Pinpoint the cell where the given text exists, returning its [x, y] midpoint coordinate. 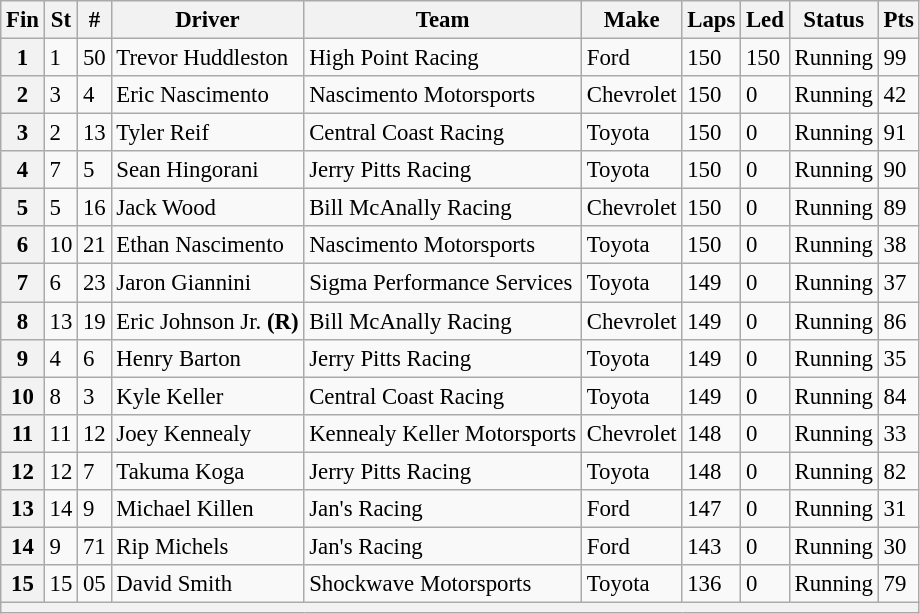
Eric Johnson Jr. (R) [208, 321]
143 [712, 546]
Takuma Koga [208, 471]
35 [898, 358]
42 [898, 95]
Henry Barton [208, 358]
89 [898, 208]
Trevor Huddleston [208, 58]
Led [766, 20]
84 [898, 396]
Laps [712, 20]
79 [898, 584]
Jaron Giannini [208, 283]
21 [94, 245]
Shockwave Motorsports [443, 584]
86 [898, 321]
Make [631, 20]
Jack Wood [208, 208]
Tyler Reif [208, 133]
33 [898, 433]
St [60, 20]
David Smith [208, 584]
23 [94, 283]
Sean Hingorani [208, 170]
Pts [898, 20]
19 [94, 321]
High Point Racing [443, 58]
38 [898, 245]
Status [834, 20]
Eric Nascimento [208, 95]
16 [94, 208]
Ethan Nascimento [208, 245]
99 [898, 58]
Kennealy Keller Motorsports [443, 433]
90 [898, 170]
Driver [208, 20]
Joey Kennealy [208, 433]
50 [94, 58]
91 [898, 133]
136 [712, 584]
147 [712, 509]
82 [898, 471]
05 [94, 584]
Sigma Performance Services [443, 283]
Fin [23, 20]
37 [898, 283]
71 [94, 546]
Kyle Keller [208, 396]
30 [898, 546]
# [94, 20]
Team [443, 20]
31 [898, 509]
Michael Killen [208, 509]
Rip Michels [208, 546]
